Detect which cell encompasses the target text, then output its [X, Y] center coordinate. 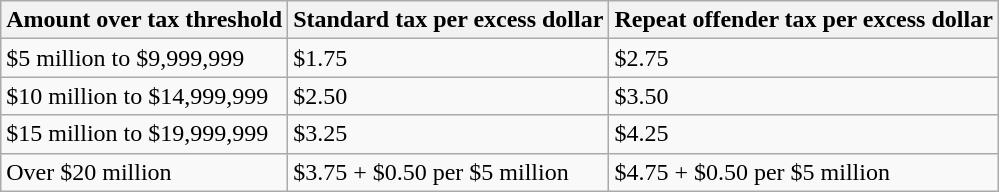
Standard tax per excess dollar [448, 20]
$2.50 [448, 96]
Amount over tax threshold [144, 20]
$5 million to $9,999,999 [144, 58]
Over $20 million [144, 172]
$3.50 [804, 96]
$15 million to $19,999,999 [144, 134]
$4.25 [804, 134]
$10 million to $14,999,999 [144, 96]
$3.75 + $0.50 per $5 million [448, 172]
Repeat offender tax per excess dollar [804, 20]
$3.25 [448, 134]
$2.75 [804, 58]
$1.75 [448, 58]
$4.75 + $0.50 per $5 million [804, 172]
